Find where the given text appears and provide that cell's center as [x, y] coordinate. 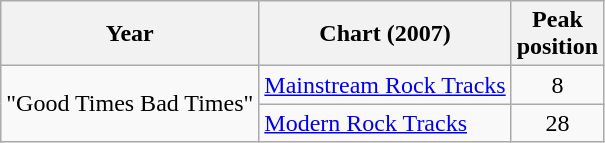
"Good Times Bad Times" [130, 104]
Year [130, 34]
28 [557, 123]
Mainstream Rock Tracks [385, 85]
8 [557, 85]
Chart (2007) [385, 34]
Peakposition [557, 34]
Modern Rock Tracks [385, 123]
